Output the [X, Y] coordinate of the center of the cell containing the given text.  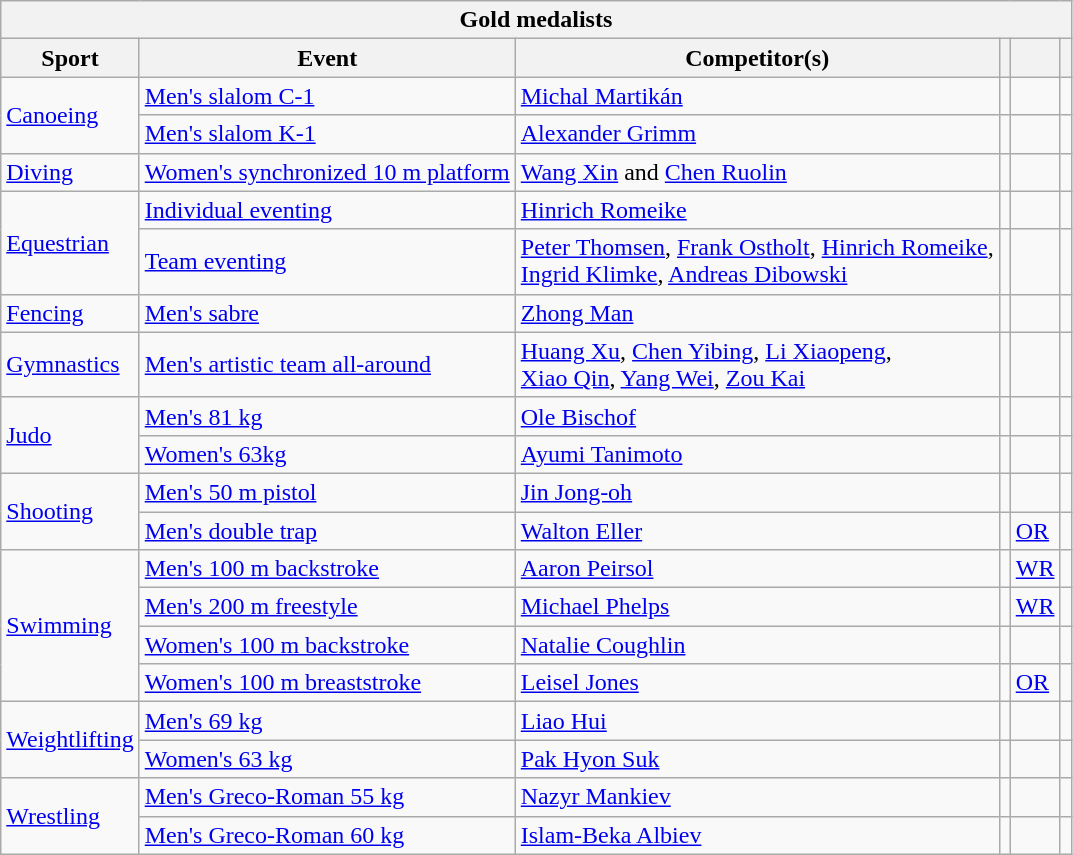
Men's artistic team all-around [327, 364]
Men's slalom C-1 [327, 96]
Alexander Grimm [757, 134]
Walton Eller [757, 531]
Competitor(s) [757, 58]
Pak Hyon Suk [757, 759]
Men's 50 m pistol [327, 492]
Equestrian [70, 242]
Wrestling [70, 816]
Weightlifting [70, 740]
Shooting [70, 511]
Ayumi Tanimoto [757, 454]
Men's 81 kg [327, 416]
Women's 63kg [327, 454]
Women's 100 m breaststroke [327, 683]
Hinrich Romeike [757, 210]
Fencing [70, 313]
Gymnastics [70, 364]
Team eventing [327, 262]
Judo [70, 435]
Islam-Beka Albiev [757, 835]
Jin Jong-oh [757, 492]
Women's synchronized 10 m platform [327, 172]
Swimming [70, 626]
Nazyr Mankiev [757, 797]
Women's 63 kg [327, 759]
Women's 100 m backstroke [327, 645]
Sport [70, 58]
Aaron Peirsol [757, 569]
Michal Martikán [757, 96]
Diving [70, 172]
Men's sabre [327, 313]
Event [327, 58]
Men's 200 m freestyle [327, 607]
Leisel Jones [757, 683]
Men's Greco-Roman 60 kg [327, 835]
Men's Greco-Roman 55 kg [327, 797]
Gold medalists [536, 20]
Individual eventing [327, 210]
Zhong Man [757, 313]
Ole Bischof [757, 416]
Men's 100 m backstroke [327, 569]
Men's double trap [327, 531]
Huang Xu, Chen Yibing, Li Xiaopeng,Xiao Qin, Yang Wei, Zou Kai [757, 364]
Wang Xin and Chen Ruolin [757, 172]
Canoeing [70, 115]
Natalie Coughlin [757, 645]
Men's slalom K-1 [327, 134]
Liao Hui [757, 721]
Peter Thomsen, Frank Ostholt, Hinrich Romeike,Ingrid Klimke, Andreas Dibowski [757, 262]
Men's 69 kg [327, 721]
Michael Phelps [757, 607]
